Return [X, Y] of the center of cell containing provided text 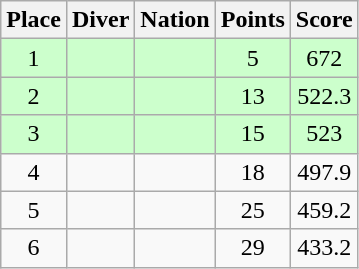
433.2 [324, 248]
Nation [175, 20]
Diver [100, 20]
2 [34, 96]
Score [324, 20]
Place [34, 20]
29 [252, 248]
497.9 [324, 172]
6 [34, 248]
522.3 [324, 96]
3 [34, 134]
18 [252, 172]
15 [252, 134]
4 [34, 172]
25 [252, 210]
523 [324, 134]
672 [324, 58]
1 [34, 58]
13 [252, 96]
459.2 [324, 210]
Points [252, 20]
